Capture the cell that displays the provided text and extract its [x, y] central coordinate. 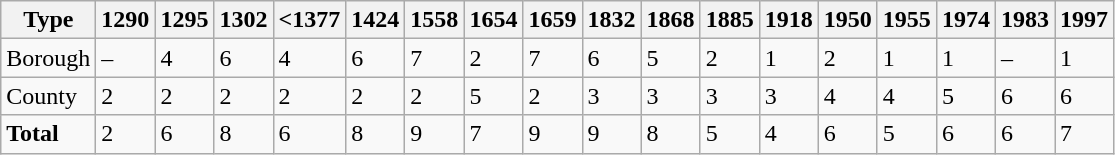
1950 [848, 20]
1659 [552, 20]
Type [48, 20]
County [48, 96]
Borough [48, 58]
1974 [966, 20]
1997 [1084, 20]
1654 [494, 20]
1868 [670, 20]
1558 [434, 20]
1983 [1024, 20]
1918 [788, 20]
1832 [612, 20]
Total [48, 134]
1290 [126, 20]
1295 [184, 20]
1302 [244, 20]
<1377 [310, 20]
1885 [730, 20]
1424 [376, 20]
1955 [906, 20]
